Output the (X, Y) coordinate of the center of the cell containing the given text.  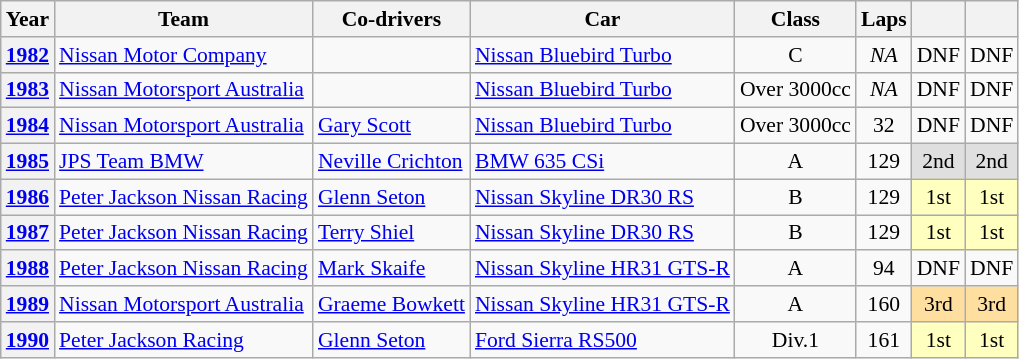
Graeme Bowkett (392, 304)
Mark Skaife (392, 269)
1989 (28, 304)
Co-drivers (392, 19)
Year (28, 19)
32 (884, 126)
Laps (884, 19)
Ford Sierra RS500 (602, 340)
161 (884, 340)
Div.1 (796, 340)
Team (184, 19)
Class (796, 19)
Gary Scott (392, 126)
Car (602, 19)
94 (884, 269)
1990 (28, 340)
160 (884, 304)
C (796, 55)
1986 (28, 197)
Nissan Motor Company (184, 55)
1985 (28, 162)
1982 (28, 55)
Neville Crichton (392, 162)
BMW 635 CSi (602, 162)
JPS Team BMW (184, 162)
1984 (28, 126)
Peter Jackson Racing (184, 340)
1987 (28, 233)
1988 (28, 269)
Terry Shiel (392, 233)
1983 (28, 90)
